For the text-containing cell, return its midpoint in (X, Y) coordinate format. 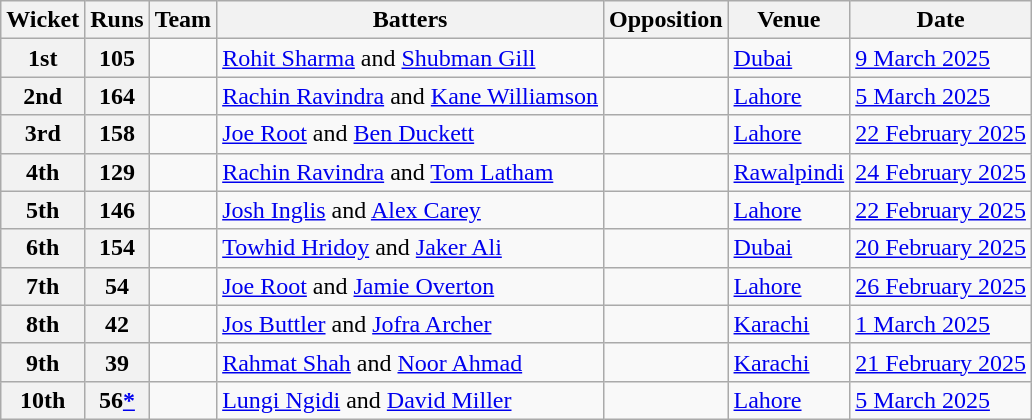
Date (941, 20)
9th (43, 362)
Rachin Ravindra and Tom Latham (410, 172)
Runs (117, 20)
Opposition (666, 20)
Rawalpindi (789, 172)
129 (117, 172)
1st (43, 58)
7th (43, 286)
8th (43, 324)
5th (43, 210)
1 March 2025 (941, 324)
24 February 2025 (941, 172)
Towhid Hridoy and Jaker Ali (410, 248)
Team (183, 20)
42 (117, 324)
146 (117, 210)
Lungi Ngidi and David Miller (410, 400)
20 February 2025 (941, 248)
3rd (43, 134)
Rohit Sharma and Shubman Gill (410, 58)
6th (43, 248)
9 March 2025 (941, 58)
54 (117, 286)
Wicket (43, 20)
158 (117, 134)
Joe Root and Jamie Overton (410, 286)
154 (117, 248)
105 (117, 58)
2nd (43, 96)
21 February 2025 (941, 362)
Jos Buttler and Jofra Archer (410, 324)
4th (43, 172)
164 (117, 96)
Joe Root and Ben Duckett (410, 134)
39 (117, 362)
Rachin Ravindra and Kane Williamson (410, 96)
10th (43, 400)
Batters (410, 20)
Rahmat Shah and Noor Ahmad (410, 362)
Venue (789, 20)
Josh Inglis and Alex Carey (410, 210)
56* (117, 400)
26 February 2025 (941, 286)
